Determine the [X, Y] coordinate at the center of the cell enclosing the given text.  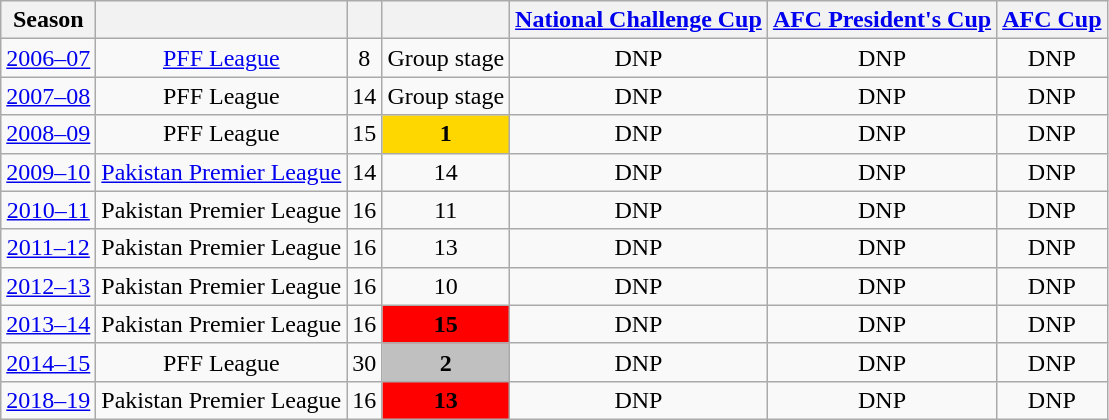
2007–08 [48, 96]
AFC President's Cup [882, 20]
AFC Cup [1052, 20]
11 [446, 210]
2010–11 [48, 210]
2012–13 [48, 286]
National Challenge Cup [639, 20]
2013–14 [48, 324]
8 [364, 58]
10 [446, 286]
Season [48, 20]
2008–09 [48, 134]
1 [446, 134]
2014–15 [48, 362]
2 [446, 362]
2011–12 [48, 248]
2006–07 [48, 58]
2018–19 [48, 400]
2009–10 [48, 172]
30 [364, 362]
